Return (x, y) of the center of cell containing provided text 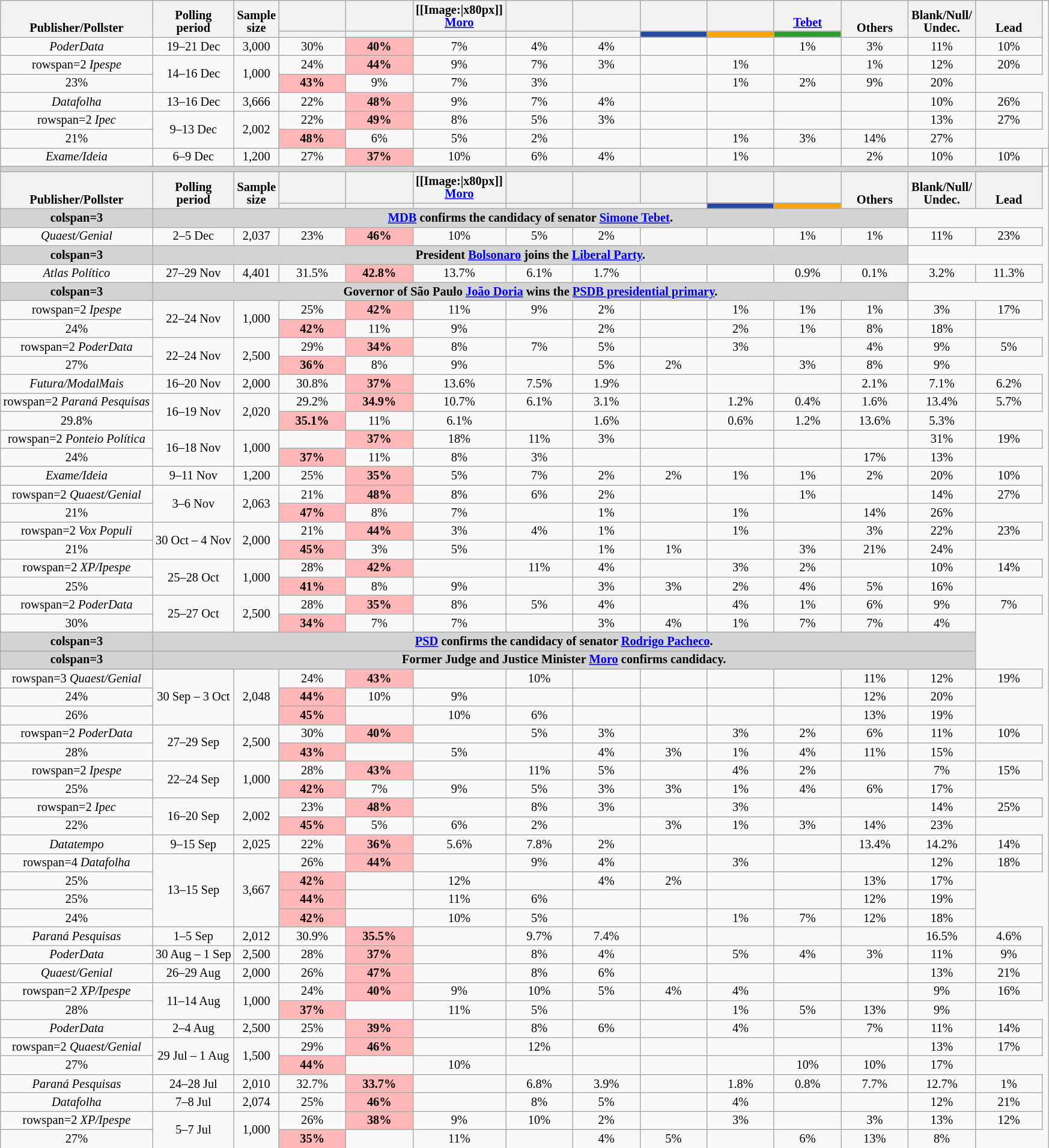
13–15 Sep (193, 890)
35.5% (379, 936)
49% (379, 120)
16–18 Nov (193, 448)
27–29 Nov (193, 273)
MDB confirms the candidacy of senator Simone Tebet. (531, 217)
President Bolsonaro joins the Liberal Party. (531, 255)
rowspan=2 Ponteio Política (77, 439)
2,063 (257, 503)
7–8 Jul (193, 1102)
rowspan=2 Vox Populi (77, 531)
3,667 (257, 890)
Atlas Político (77, 273)
4,401 (257, 273)
30.8% (312, 383)
0.1% (875, 273)
30 Sep – 3 Oct (193, 697)
14–16 Dec (193, 73)
1.8% (741, 1084)
31% (942, 439)
25–27 Oct (193, 614)
35.1% (312, 421)
9–13 Dec (193, 129)
0.6% (741, 421)
2,010 (257, 1084)
rowspan=4 Datafolha (77, 863)
rowspan=2 Paraná Pesquisas (77, 402)
24–28 Jul (193, 1084)
0.4% (807, 402)
29 Jul – 1 Aug (193, 1056)
27–29 Sep (193, 743)
16–20 Nov (193, 383)
16–20 Sep (193, 816)
rowspan=3 Quaest/Genial (77, 679)
39% (379, 1028)
14.2% (942, 845)
5.7% (1009, 402)
2,012 (257, 936)
6.2% (1009, 383)
7.1% (942, 383)
9–11 Nov (193, 476)
16.5% (942, 936)
38% (379, 1120)
5.3% (942, 421)
30.9% (312, 936)
Governor of São Paulo João Doria wins the PSDB presidential primary. (531, 292)
2.1% (875, 383)
3,000 (257, 47)
2,074 (257, 1102)
5–7 Jul (193, 1129)
29.8% (77, 421)
26–29 Aug (193, 973)
0.8% (807, 1084)
3.2% (942, 273)
4.6% (1009, 936)
2,025 (257, 845)
19–21 Dec (193, 47)
5.6% (459, 845)
7.8% (540, 845)
13–16 Dec (193, 102)
34.9% (379, 402)
16–19 Nov (193, 411)
30 Aug – 1 Sep (193, 954)
3.1% (606, 402)
25–28 Oct (193, 577)
Tebet (807, 16)
7.5% (540, 383)
31.5% (312, 273)
Former Judge and Justice Minister Moro confirms candidacy. (564, 660)
22–24 Sep (193, 780)
PSD confirms the candidacy of senator Rodrigo Pacheco. (564, 642)
2,037 (257, 237)
30 Oct – 4 Nov (193, 539)
33.7% (379, 1084)
9–15 Sep (193, 845)
29.2% (312, 402)
1–5 Sep (193, 936)
3,666 (257, 102)
12.7% (942, 1084)
3.9% (606, 1084)
10.7% (459, 402)
2,020 (257, 411)
3–6 Nov (193, 503)
9.7% (540, 936)
Datatempo (77, 845)
7.4% (606, 936)
6.8% (540, 1084)
2–5 Dec (193, 237)
1.7% (606, 273)
7.7% (875, 1084)
1.9% (606, 383)
42.8% (379, 273)
2–4 Aug (193, 1028)
11.3% (1009, 273)
32.7% (312, 1084)
13.7% (459, 273)
2,048 (257, 697)
41% (312, 586)
0.9% (807, 273)
6–9 Dec (193, 157)
11–14 Aug (193, 1001)
1,500 (257, 1056)
Futura/ModalMais (77, 383)
